For the text-containing cell, return its midpoint in (X, Y) coordinate format. 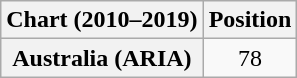
Australia (ARIA) (102, 58)
78 (250, 58)
Chart (2010–2019) (102, 20)
Position (250, 20)
